Output the (X, Y) coordinate of the center of the cell containing the given text.  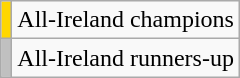
All-Ireland champions (126, 20)
All-Ireland runners-up (126, 58)
